Identify which cell holds the provided text, then report its (X, Y) central coordinate. 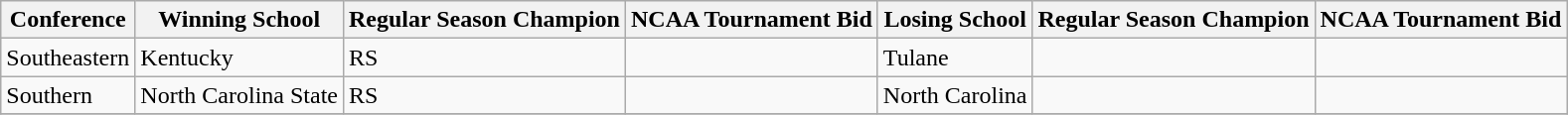
Tulane (955, 57)
North Carolina State (239, 95)
Losing School (955, 20)
North Carolina (955, 95)
Kentucky (239, 57)
Winning School (239, 20)
Southeastern (68, 57)
Conference (68, 20)
Southern (68, 95)
